From the cell containing the given text, extract its center point as (x, y) coordinate. 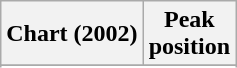
Chart (2002) (72, 34)
Peakposition (189, 34)
